Locate the cell with the specified text and output its (x, y) center coordinate. 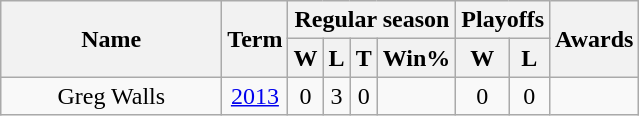
T (364, 58)
Name (112, 39)
Awards (594, 39)
Regular season (372, 20)
Greg Walls (112, 96)
2013 (255, 96)
3 (336, 96)
Playoffs (503, 20)
Term (255, 39)
Win% (416, 58)
